Capture the cell that displays the provided text and extract its [x, y] central coordinate. 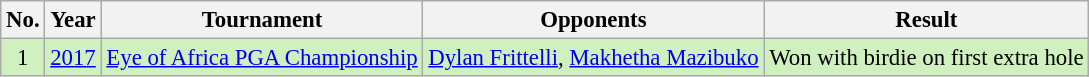
Dylan Frittelli, Makhetha Mazibuko [594, 58]
Opponents [594, 20]
2017 [73, 58]
Year [73, 20]
Tournament [262, 20]
Eye of Africa PGA Championship [262, 58]
No. [23, 20]
1 [23, 58]
Result [926, 20]
Won with birdie on first extra hole [926, 58]
